Provide the [x, y] coordinate of the cell's center where the given text is located.  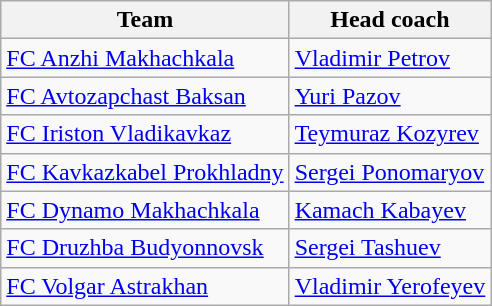
Yuri Pazov [390, 96]
Sergei Tashuev [390, 248]
FC Anzhi Makhachkala [145, 58]
FC Druzhba Budyonnovsk [145, 248]
Teymuraz Kozyrev [390, 134]
Vladimir Petrov [390, 58]
FC Avtozapchast Baksan [145, 96]
Vladimir Yerofeyev [390, 286]
FC Iriston Vladikavkaz [145, 134]
Team [145, 20]
FC Dynamo Makhachkala [145, 210]
FC Volgar Astrakhan [145, 286]
Kamach Kabayev [390, 210]
FC Kavkazkabel Prokhladny [145, 172]
Sergei Ponomaryov [390, 172]
Head coach [390, 20]
